Output the (X, Y) coordinate of the center of the cell containing the given text.  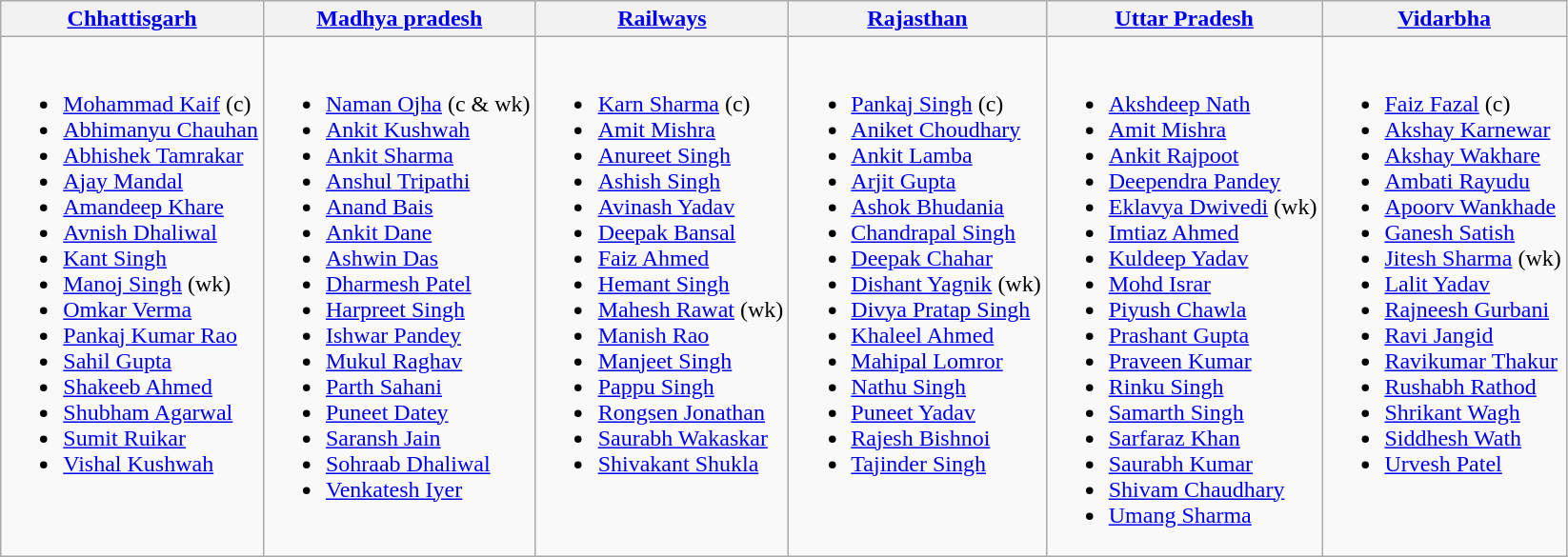
Chhattisgarh (132, 19)
Vidarbha (1444, 19)
Railways (662, 19)
Uttar Pradesh (1184, 19)
Madhya pradesh (399, 19)
Rajasthan (917, 19)
